Provide the [x, y] coordinate of the cell's center where the given text is located.  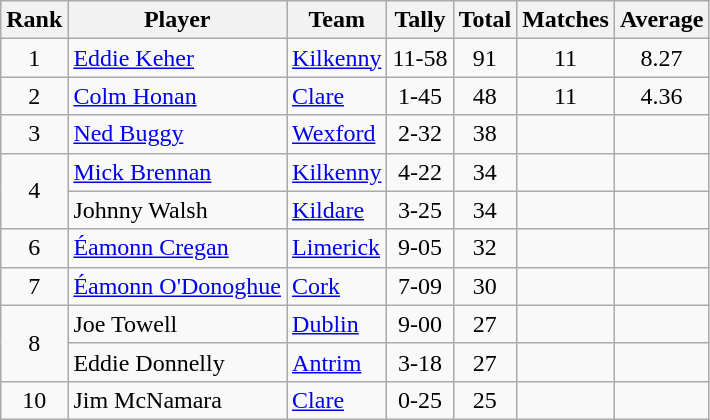
Antrim [337, 362]
Limerick [337, 248]
Kildare [337, 210]
Tally [420, 20]
Eddie Keher [178, 58]
3-25 [420, 210]
Mick Brennan [178, 172]
Player [178, 20]
9-05 [420, 248]
Eddie Donnelly [178, 362]
1-45 [420, 96]
Colm Honan [178, 96]
0-25 [420, 400]
3 [34, 134]
Jim McNamara [178, 400]
Éamonn Cregan [178, 248]
30 [485, 286]
4 [34, 191]
Wexford [337, 134]
Rank [34, 20]
32 [485, 248]
Average [662, 20]
7-09 [420, 286]
Dublin [337, 324]
10 [34, 400]
2-32 [420, 134]
25 [485, 400]
6 [34, 248]
11-58 [420, 58]
9-00 [420, 324]
Johnny Walsh [178, 210]
Matches [566, 20]
48 [485, 96]
91 [485, 58]
Ned Buggy [178, 134]
Team [337, 20]
3-18 [420, 362]
4-22 [420, 172]
2 [34, 96]
1 [34, 58]
8 [34, 343]
4.36 [662, 96]
8.27 [662, 58]
7 [34, 286]
Éamonn O'Donoghue [178, 286]
Joe Towell [178, 324]
38 [485, 134]
Total [485, 20]
Cork [337, 286]
